Extract the [X, Y] coordinate from the center of the cell holding the provided text.  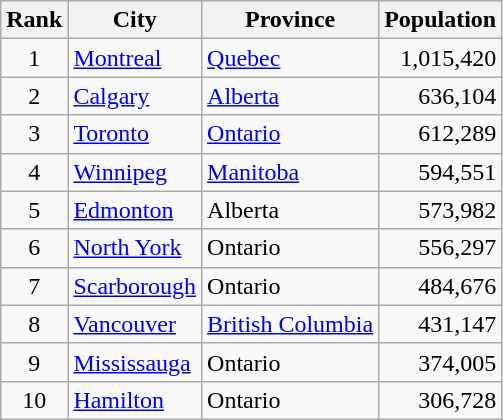
374,005 [440, 362]
5 [34, 210]
British Columbia [290, 324]
Province [290, 20]
Edmonton [135, 210]
Hamilton [135, 400]
10 [34, 400]
1,015,420 [440, 58]
Montreal [135, 58]
Toronto [135, 134]
Quebec [290, 58]
7 [34, 286]
3 [34, 134]
Population [440, 20]
573,982 [440, 210]
1 [34, 58]
Rank [34, 20]
Winnipeg [135, 172]
8 [34, 324]
4 [34, 172]
Scarborough [135, 286]
Vancouver [135, 324]
556,297 [440, 248]
594,551 [440, 172]
484,676 [440, 286]
636,104 [440, 96]
9 [34, 362]
North York [135, 248]
431,147 [440, 324]
6 [34, 248]
612,289 [440, 134]
306,728 [440, 400]
Manitoba [290, 172]
Mississauga [135, 362]
Calgary [135, 96]
City [135, 20]
2 [34, 96]
